Output the [X, Y] coordinate of the center of the cell containing the given text.  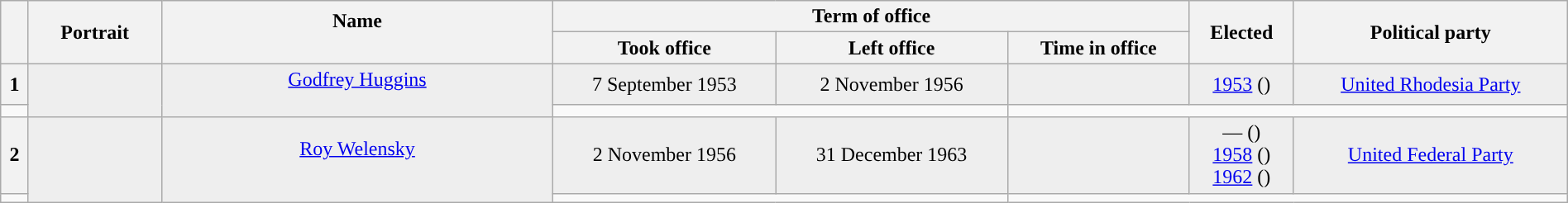
31 December 1963 [892, 155]
Time in office [1098, 48]
Left office [892, 48]
Took office [665, 48]
United Federal Party [1431, 155]
— ()1958 ()1962 () [1241, 155]
1 [15, 84]
Term of office [872, 17]
United Rhodesia Party [1431, 84]
7 September 1953 [665, 84]
1953 () [1241, 84]
Political party [1431, 32]
Godfrey Huggins [357, 91]
Elected [1241, 32]
Name [357, 32]
Portrait [94, 32]
Roy Welensky [357, 160]
2 [15, 155]
